From the cell containing the given text, extract its center point as (x, y) coordinate. 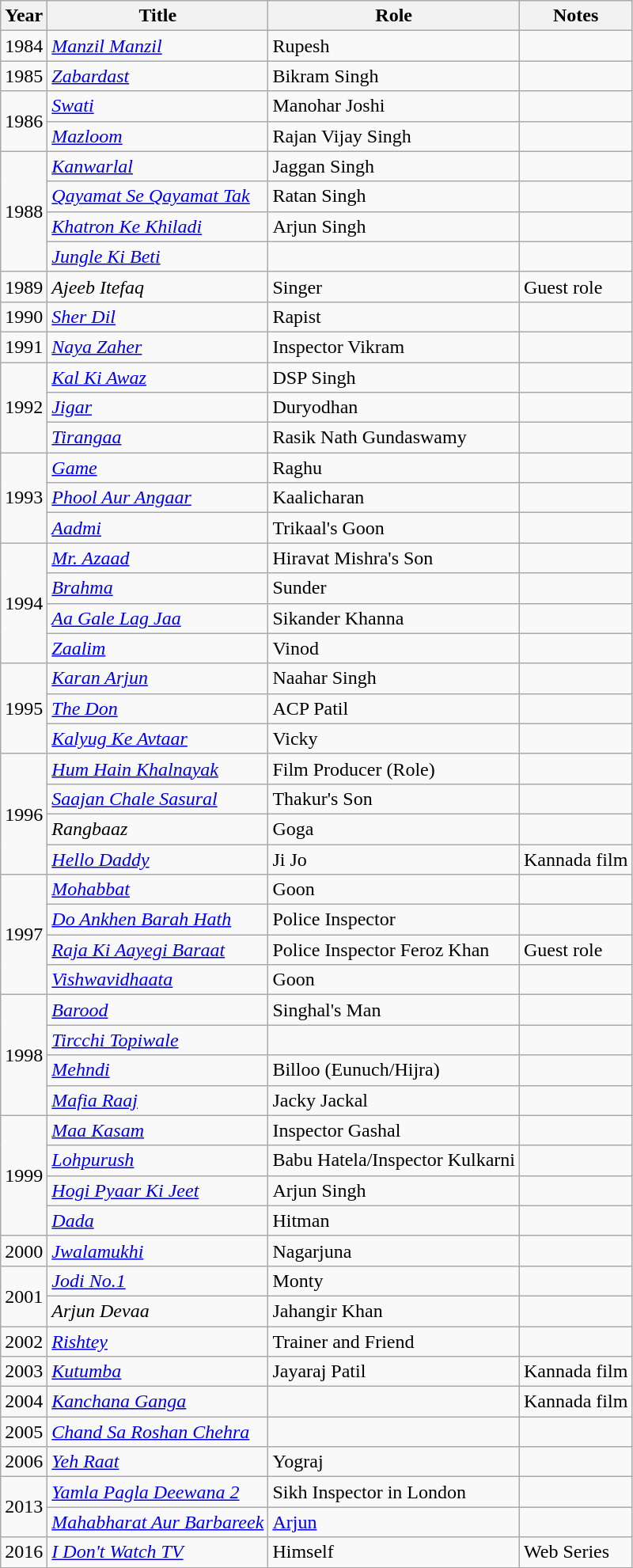
Chand Sa Roshan Chehra (158, 1432)
2002 (24, 1342)
Vicky (394, 738)
Rajan Vijay Singh (394, 136)
2003 (24, 1372)
Inspector Gashal (394, 1130)
Nagarjuna (394, 1251)
Year (24, 16)
Jwalamukhi (158, 1251)
Goga (394, 829)
2001 (24, 1296)
Naahar Singh (394, 678)
Singhal's Man (394, 1010)
Naya Zaher (158, 347)
Notes (575, 16)
1997 (24, 935)
2000 (24, 1251)
Aa Gale Lag Jaa (158, 618)
Tirangaa (158, 438)
ACP Patil (394, 708)
Jodi No.1 (158, 1281)
Mohabbat (158, 890)
Raghu (394, 468)
Brahma (158, 588)
I Don't Watch TV (158, 1552)
Yeh Raat (158, 1462)
1984 (24, 46)
Hitman (394, 1221)
Maa Kasam (158, 1130)
Himself (394, 1552)
Sikh Inspector in London (394, 1492)
Game (158, 468)
Arjun Devaa (158, 1311)
1999 (24, 1175)
Saajan Chale Sasural (158, 799)
2004 (24, 1402)
1996 (24, 814)
Zaalim (158, 648)
Mafia Raaj (158, 1100)
Barood (158, 1010)
Kanchana Ganga (158, 1402)
Jayaraj Patil (394, 1372)
1989 (24, 287)
1992 (24, 408)
2013 (24, 1507)
Role (394, 16)
Zabardast (158, 76)
Babu Hatela/Inspector Kulkarni (394, 1160)
Tircchi Topiwale (158, 1040)
Sher Dil (158, 317)
Sunder (394, 588)
Kalyug Ke Avtaar (158, 738)
Sikander Khanna (394, 618)
1990 (24, 317)
Kal Ki Awaz (158, 378)
1991 (24, 347)
Film Producer (Role) (394, 769)
2016 (24, 1552)
Police Inspector (394, 920)
Karan Arjun (158, 678)
1993 (24, 498)
The Don (158, 708)
Rangbaaz (158, 829)
Rupesh (394, 46)
Manzil Manzil (158, 46)
Vinod (394, 648)
Title (158, 16)
1985 (24, 76)
Swati (158, 106)
Monty (394, 1281)
Rapist (394, 317)
Jungle Ki Beti (158, 256)
Police Inspector Feroz Khan (394, 950)
Singer (394, 287)
Ratan Singh (394, 196)
Billoo (Eunuch/Hijra) (394, 1070)
Khatron Ke Khiladi (158, 226)
Ajeeb Itefaq (158, 287)
Phool Aur Angaar (158, 498)
Rasik Nath Gundaswamy (394, 438)
Jacky Jackal (394, 1100)
Hello Daddy (158, 859)
Jigar (158, 408)
Bikram Singh (394, 76)
1998 (24, 1055)
Mehndi (158, 1070)
Hum Hain Khalnayak (158, 769)
Web Series (575, 1552)
1988 (24, 211)
Trikaal's Goon (394, 528)
Rishtey (158, 1342)
Kutumba (158, 1372)
Kaalicharan (394, 498)
Yograj (394, 1462)
1986 (24, 121)
Hogi Pyaar Ki Jeet (158, 1190)
Yamla Pagla Deewana 2 (158, 1492)
Raja Ki Aayegi Baraat (158, 950)
Thakur's Son (394, 799)
Trainer and Friend (394, 1342)
Aadmi (158, 528)
Hiravat Mishra's Son (394, 558)
DSP Singh (394, 378)
Mr. Azaad (158, 558)
Kanwarlal (158, 166)
2006 (24, 1462)
Jahangir Khan (394, 1311)
Inspector Vikram (394, 347)
Vishwavidhaata (158, 980)
Arjun (394, 1522)
Jaggan Singh (394, 166)
Mazloom (158, 136)
Mahabharat Aur Barbareek (158, 1522)
Ji Jo (394, 859)
Dada (158, 1221)
Qayamat Se Qayamat Tak (158, 196)
Lohpurush (158, 1160)
1995 (24, 708)
Duryodhan (394, 408)
2005 (24, 1432)
1994 (24, 603)
Do Ankhen Barah Hath (158, 920)
Manohar Joshi (394, 106)
